Return (X, Y) of the center of cell containing provided text 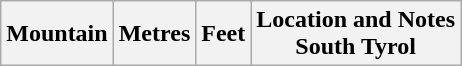
Metres (154, 34)
Mountain (57, 34)
Feet (224, 34)
Location and Notes South Tyrol (356, 34)
